Output the [X, Y] coordinate of the center of the cell containing the given text.  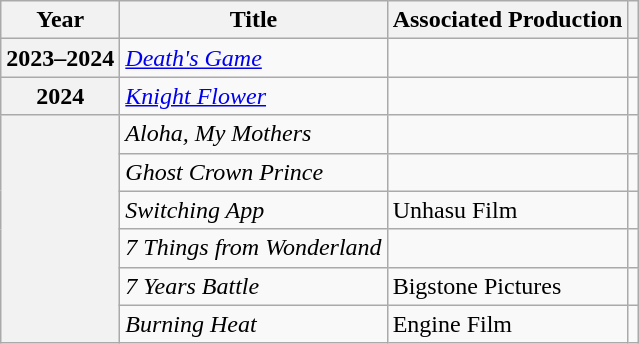
Bigstone Pictures [508, 286]
Engine Film [508, 324]
Death's Game [254, 58]
Ghost Crown Prince [254, 172]
7 Years Battle [254, 286]
Switching App [254, 210]
Aloha, My Mothers [254, 134]
Associated Production [508, 20]
7 Things from Wonderland [254, 248]
2024 [60, 96]
Burning Heat [254, 324]
Knight Flower [254, 96]
Year [60, 20]
2023–2024 [60, 58]
Unhasu Film [508, 210]
Title [254, 20]
